Return (X, Y) of the center of cell containing provided text 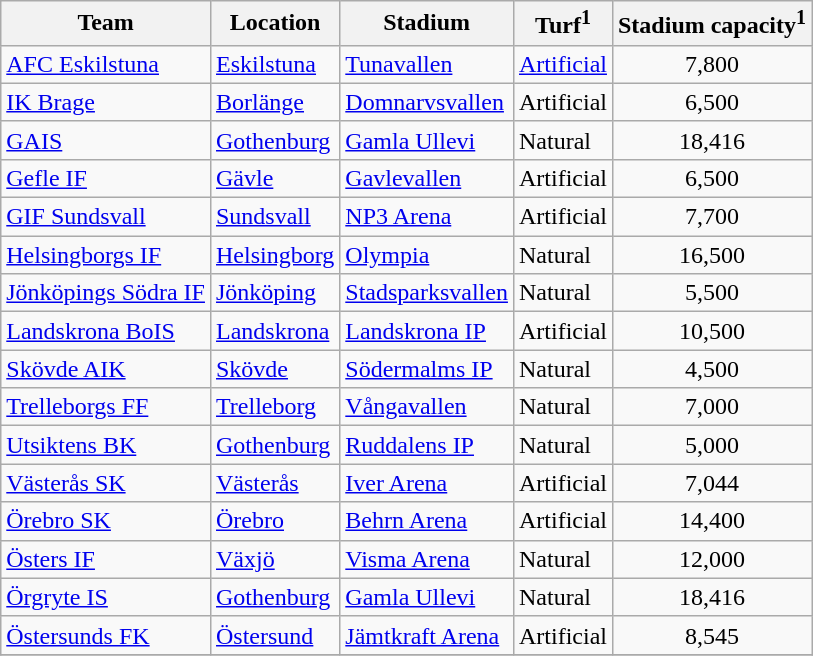
Östers IF (106, 559)
Landskrona IP (427, 331)
Location (274, 24)
Jönköping (274, 293)
Visma Arena (427, 559)
NP3 Arena (427, 217)
Västerås (274, 483)
GIF Sundsvall (106, 217)
Behrn Arena (427, 521)
Borlänge (274, 102)
14,400 (712, 521)
GAIS (106, 140)
Örgryte IS (106, 597)
Skövde AIK (106, 369)
Trelleborgs FF (106, 407)
Eskilstuna (274, 64)
Tunavallen (427, 64)
Olympia (427, 255)
8,545 (712, 635)
Gävle (274, 178)
Gefle IF (106, 178)
Ruddalens IP (427, 445)
Landskrona BoIS (106, 331)
Iver Arena (427, 483)
7,800 (712, 64)
7,700 (712, 217)
IK Brage (106, 102)
Turf1 (562, 24)
Utsiktens BK (106, 445)
Domnarvsvallen (427, 102)
Växjö (274, 559)
16,500 (712, 255)
Södermalms IP (427, 369)
Örebro (274, 521)
Landskrona (274, 331)
Stadsparksvallen (427, 293)
Östersunds FK (106, 635)
Sundsvall (274, 217)
Team (106, 24)
Jönköpings Södra IF (106, 293)
Vångavallen (427, 407)
Västerås SK (106, 483)
Jämtkraft Arena (427, 635)
Skövde (274, 369)
5,500 (712, 293)
4,500 (712, 369)
Gavlevallen (427, 178)
Östersund (274, 635)
7,000 (712, 407)
5,000 (712, 445)
7,044 (712, 483)
Stadium capacity1 (712, 24)
Örebro SK (106, 521)
Helsingborg (274, 255)
AFC Eskilstuna (106, 64)
Trelleborg (274, 407)
12,000 (712, 559)
10,500 (712, 331)
Helsingborgs IF (106, 255)
Stadium (427, 24)
